Locate the cell with the specified text and output its (X, Y) center coordinate. 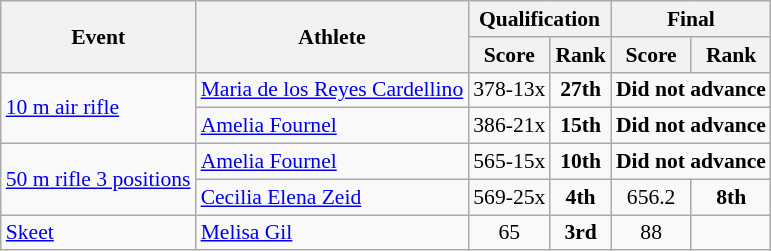
378-13x (509, 90)
Event (98, 36)
Maria de los Reyes Cardellino (332, 90)
386-21x (509, 126)
65 (509, 233)
569-25x (509, 197)
565-15x (509, 162)
Melisa Gil (332, 233)
Cecilia Elena Zeid (332, 197)
50 m rifle 3 positions (98, 180)
8th (731, 197)
Qualification (540, 19)
4th (580, 197)
Skeet (98, 233)
656.2 (652, 197)
88 (652, 233)
Final (691, 19)
Athlete (332, 36)
10 m air rifle (98, 108)
3rd (580, 233)
27th (580, 90)
15th (580, 126)
10th (580, 162)
